Output the [X, Y] coordinate of the center of the cell containing the given text.  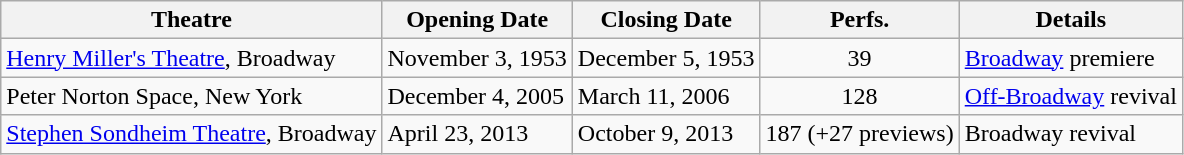
Opening Date [477, 20]
Closing Date [666, 20]
Broadway revival [1070, 134]
Off-Broadway revival [1070, 96]
March 11, 2006 [666, 96]
November 3, 1953 [477, 58]
Theatre [192, 20]
Henry Miller's Theatre, Broadway [192, 58]
Stephen Sondheim Theatre, Broadway [192, 134]
December 5, 1953 [666, 58]
Peter Norton Space, New York [192, 96]
39 [860, 58]
Broadway premiere [1070, 58]
December 4, 2005 [477, 96]
Perfs. [860, 20]
128 [860, 96]
187 (+27 previews) [860, 134]
April 23, 2013 [477, 134]
Details [1070, 20]
October 9, 2013 [666, 134]
